For the text-containing cell, return its midpoint in [x, y] coordinate format. 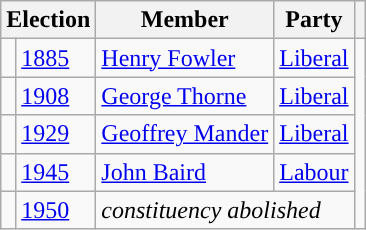
Geoffrey Mander [185, 134]
1885 [56, 58]
1908 [56, 96]
John Baird [185, 172]
1929 [56, 134]
George Thorne [185, 96]
constituency abolished [225, 210]
Election [48, 20]
Labour [314, 172]
Party [314, 20]
1945 [56, 172]
1950 [56, 210]
Member [185, 20]
Henry Fowler [185, 58]
